Search for the cell housing the specified text and yield its (x, y) center coordinate. 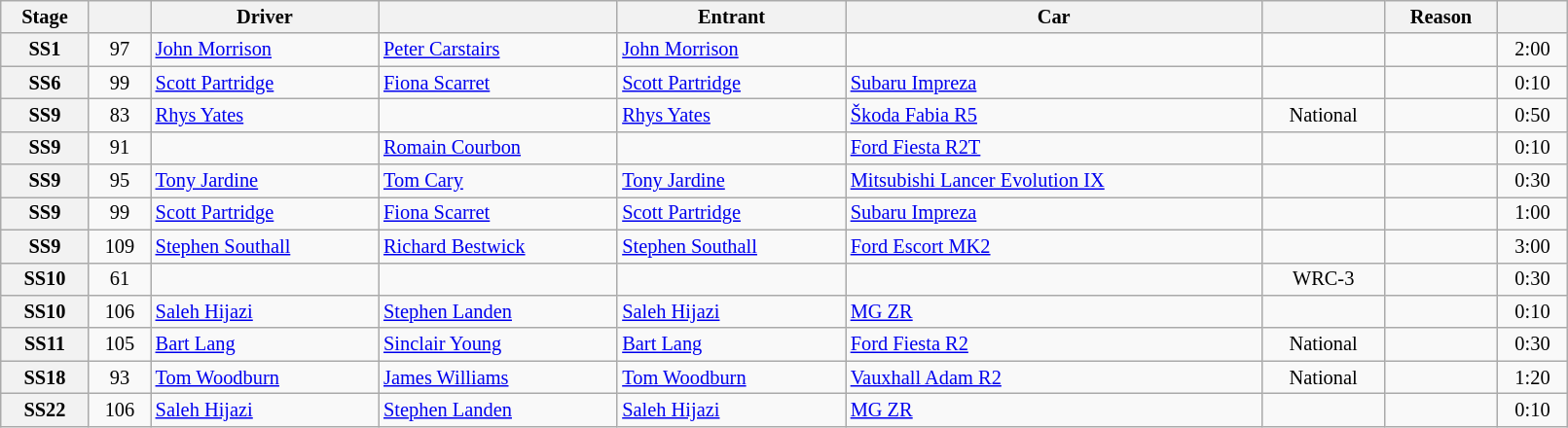
105 (120, 344)
Tom Cary (498, 181)
61 (120, 279)
Stage (45, 17)
Ford Fiesta R2 (1054, 344)
WRC-3 (1324, 279)
Škoda Fabia R5 (1054, 115)
Richard Bestwick (498, 246)
Mitsubishi Lancer Evolution IX (1054, 181)
Ford Escort MK2 (1054, 246)
Sinclair Young (498, 344)
1:20 (1532, 377)
Entrant (731, 17)
3:00 (1532, 246)
109 (120, 246)
Car (1054, 17)
Ford Fiesta R2T (1054, 148)
James Williams (498, 377)
97 (120, 50)
SS18 (45, 377)
Reason (1440, 17)
95 (120, 181)
93 (120, 377)
0:50 (1532, 115)
Vauxhall Adam R2 (1054, 377)
1:00 (1532, 213)
Peter Carstairs (498, 50)
83 (120, 115)
2:00 (1532, 50)
Romain Courbon (498, 148)
SS22 (45, 410)
SS11 (45, 344)
SS6 (45, 83)
Driver (265, 17)
91 (120, 148)
SS1 (45, 50)
